Pinpoint the cell where the given text exists, returning its (X, Y) midpoint coordinate. 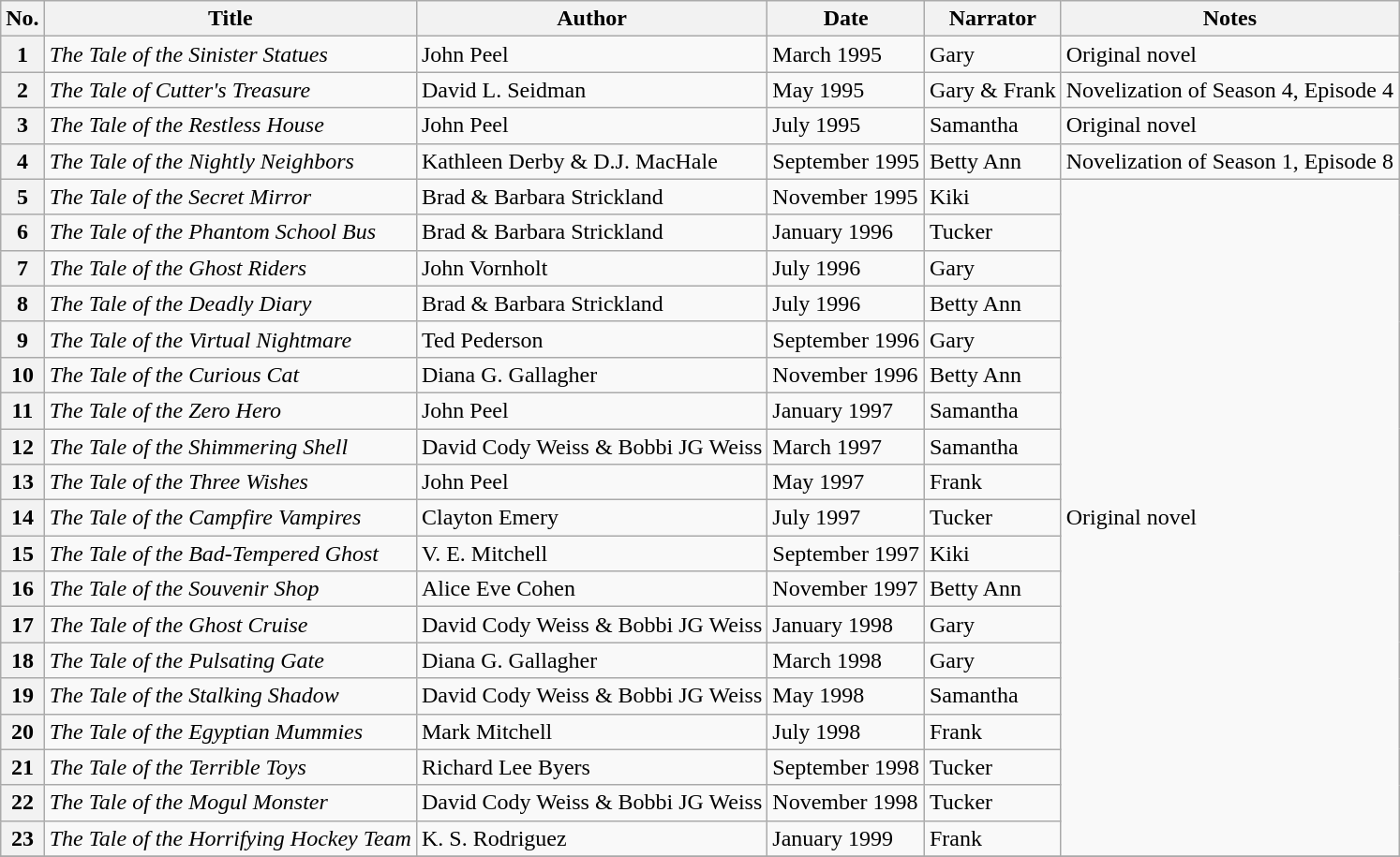
The Tale of the Three Wishes (231, 482)
July 1998 (846, 731)
11 (22, 410)
March 1997 (846, 447)
May 1995 (846, 90)
Ted Pederson (591, 339)
The Tale of the Souvenir Shop (231, 589)
The Tale of the Egyptian Mummies (231, 731)
6 (22, 232)
Novelization of Season 1, Episode 8 (1229, 161)
July 1995 (846, 126)
The Tale of the Ghost Riders (231, 268)
November 1996 (846, 375)
November 1997 (846, 589)
May 1997 (846, 482)
The Tale of the Phantom School Bus (231, 232)
September 1996 (846, 339)
8 (22, 303)
The Tale of the Virtual Nightmare (231, 339)
18 (22, 660)
Author (591, 19)
7 (22, 268)
The Tale of the Sinister Statues (231, 54)
November 1998 (846, 803)
John Vornholt (591, 268)
May 1998 (846, 696)
The Tale of the Campfire Vampires (231, 518)
Title (231, 19)
19 (22, 696)
21 (22, 767)
January 1998 (846, 625)
1 (22, 54)
12 (22, 447)
The Tale of Cutter's Treasure (231, 90)
The Tale of the Horrifying Hockey Team (231, 838)
10 (22, 375)
2 (22, 90)
Gary & Frank (992, 90)
Narrator (992, 19)
The Tale of the Ghost Cruise (231, 625)
The Tale of the Zero Hero (231, 410)
David L. Seidman (591, 90)
January 1999 (846, 838)
23 (22, 838)
The Tale of the Bad-Tempered Ghost (231, 554)
July 1997 (846, 518)
The Tale of the Curious Cat (231, 375)
The Tale of the Mogul Monster (231, 803)
Novelization of Season 4, Episode 4 (1229, 90)
The Tale of the Stalking Shadow (231, 696)
22 (22, 803)
V. E. Mitchell (591, 554)
Mark Mitchell (591, 731)
March 1995 (846, 54)
March 1998 (846, 660)
The Tale of the Terrible Toys (231, 767)
Alice Eve Cohen (591, 589)
The Tale of the Pulsating Gate (231, 660)
January 1997 (846, 410)
3 (22, 126)
Kathleen Derby & D.J. MacHale (591, 161)
Notes (1229, 19)
The Tale of the Deadly Diary (231, 303)
Richard Lee Byers (591, 767)
5 (22, 197)
13 (22, 482)
15 (22, 554)
January 1996 (846, 232)
Date (846, 19)
14 (22, 518)
9 (22, 339)
16 (22, 589)
September 1997 (846, 554)
4 (22, 161)
The Tale of the Secret Mirror (231, 197)
September 1998 (846, 767)
The Tale of the Nightly Neighbors (231, 161)
No. (22, 19)
17 (22, 625)
K. S. Rodriguez (591, 838)
The Tale of the Shimmering Shell (231, 447)
20 (22, 731)
November 1995 (846, 197)
Clayton Emery (591, 518)
September 1995 (846, 161)
The Tale of the Restless House (231, 126)
